Capture the cell that displays the provided text and extract its [x, y] central coordinate. 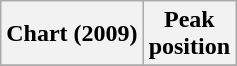
Chart (2009) [72, 34]
Peakposition [189, 34]
